Capture the cell that displays the provided text and extract its (X, Y) central coordinate. 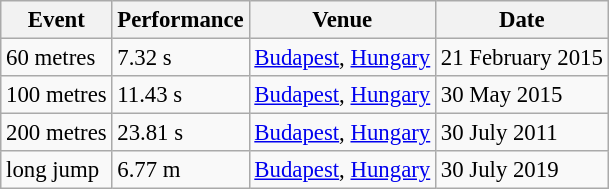
200 metres (56, 133)
6.77 m (180, 170)
100 metres (56, 95)
11.43 s (180, 95)
Performance (180, 20)
30 July 2019 (522, 170)
Event (56, 20)
Date (522, 20)
long jump (56, 170)
7.32 s (180, 58)
23.81 s (180, 133)
30 July 2011 (522, 133)
Venue (342, 20)
30 May 2015 (522, 95)
21 February 2015 (522, 58)
60 metres (56, 58)
